Extract the (x, y) coordinate from the center of the cell holding the provided text.  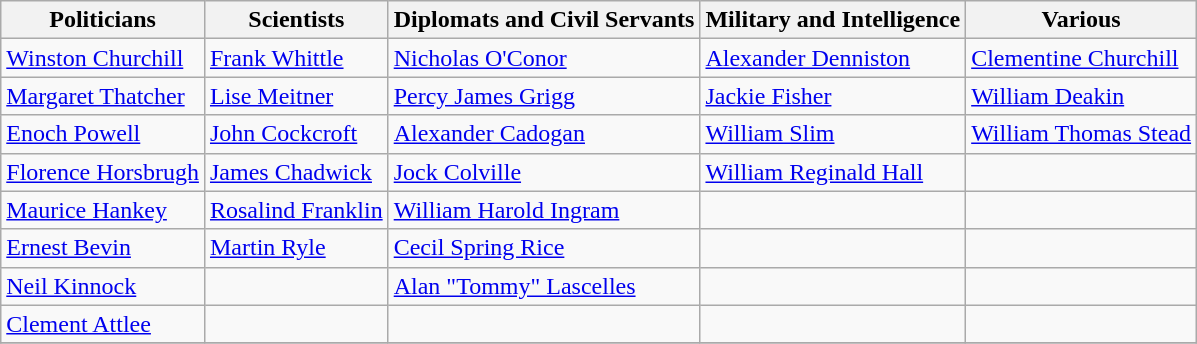
Martin Ryle (296, 248)
William Thomas Stead (1082, 134)
Frank Whittle (296, 58)
William Slim (833, 134)
Scientists (296, 20)
Alexander Denniston (833, 58)
Politicians (103, 20)
Neil Kinnock (103, 286)
Jock Colville (544, 172)
Diplomats and Civil Servants (544, 20)
Various (1082, 20)
Percy James Grigg (544, 96)
Cecil Spring Rice (544, 248)
William Deakin (1082, 96)
John Cockcroft (296, 134)
Military and Intelligence (833, 20)
Rosalind Franklin (296, 210)
Clementine Churchill (1082, 58)
Clement Attlee (103, 324)
William Reginald Hall (833, 172)
Jackie Fisher (833, 96)
James Chadwick (296, 172)
Lise Meitner (296, 96)
Nicholas O'Conor (544, 58)
Winston Churchill (103, 58)
Maurice Hankey (103, 210)
Ernest Bevin (103, 248)
Alan "Tommy" Lascelles (544, 286)
William Harold Ingram (544, 210)
Margaret Thatcher (103, 96)
Alexander Cadogan (544, 134)
Florence Horsbrugh (103, 172)
Enoch Powell (103, 134)
